Identify which cell holds the provided text, then report its (X, Y) central coordinate. 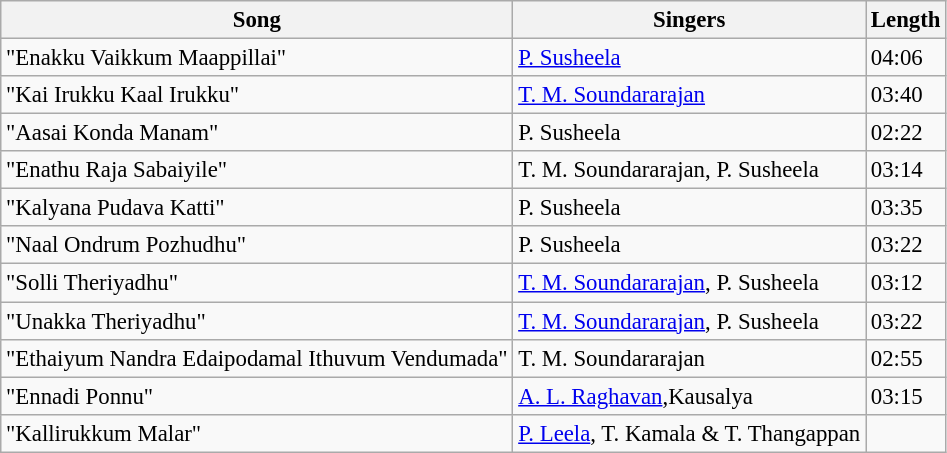
02:55 (906, 358)
02:22 (906, 133)
"Ethaiyum Nandra Edaipodamal Ithuvum Vendumada" (257, 358)
"Solli Theriyadhu" (257, 283)
P. Leela, T. Kamala & T. Thangappan (690, 433)
"Unakka Theriyadhu" (257, 321)
A. L. Raghavan,Kausalya (690, 396)
"Enakku Vaikkum Maappillai" (257, 58)
"Ennadi Ponnu" (257, 396)
03:35 (906, 208)
03:12 (906, 283)
03:15 (906, 396)
Length (906, 20)
"Kallirukkum Malar" (257, 433)
"Naal Ondrum Pozhudhu" (257, 245)
"Enathu Raja Sabaiyile" (257, 170)
03:14 (906, 170)
04:06 (906, 58)
Singers (690, 20)
"Kalyana Pudava Katti" (257, 208)
Song (257, 20)
03:40 (906, 95)
"Aasai Konda Manam" (257, 133)
"Kai Irukku Kaal Irukku" (257, 95)
